Detect which cell encompasses the target text, then output its (X, Y) center coordinate. 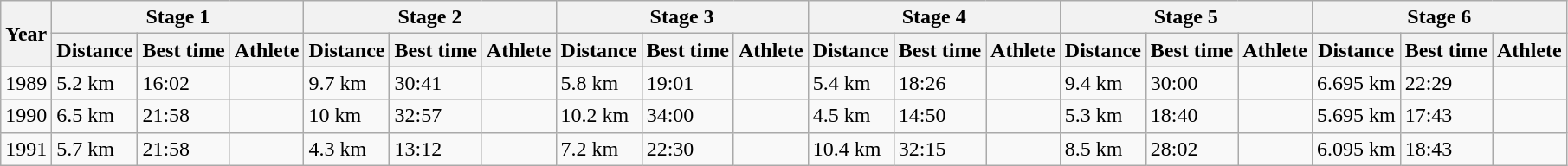
5.695 km (1356, 116)
18:40 (1191, 116)
5.4 km (850, 83)
1990 (26, 116)
5.7 km (95, 149)
9.7 km (346, 83)
Stage 3 (682, 17)
34:00 (687, 116)
9.4 km (1103, 83)
10.4 km (850, 149)
Stage 2 (429, 17)
4.5 km (850, 116)
5.2 km (95, 83)
17:43 (1446, 116)
18:43 (1446, 149)
32:57 (436, 116)
22:29 (1446, 83)
6.095 km (1356, 149)
16:02 (184, 83)
30:00 (1191, 83)
8.5 km (1103, 149)
Stage 5 (1186, 17)
6.5 km (95, 116)
32:15 (939, 149)
14:50 (939, 116)
10.2 km (599, 116)
30:41 (436, 83)
5.3 km (1103, 116)
7.2 km (599, 149)
6.695 km (1356, 83)
19:01 (687, 83)
13:12 (436, 149)
Stage 1 (178, 17)
5.8 km (599, 83)
4.3 km (346, 149)
Year (26, 34)
1991 (26, 149)
Stage 6 (1439, 17)
22:30 (687, 149)
18:26 (939, 83)
28:02 (1191, 149)
1989 (26, 83)
Stage 4 (933, 17)
10 km (346, 116)
